Search for the cell housing the specified text and yield its [X, Y] center coordinate. 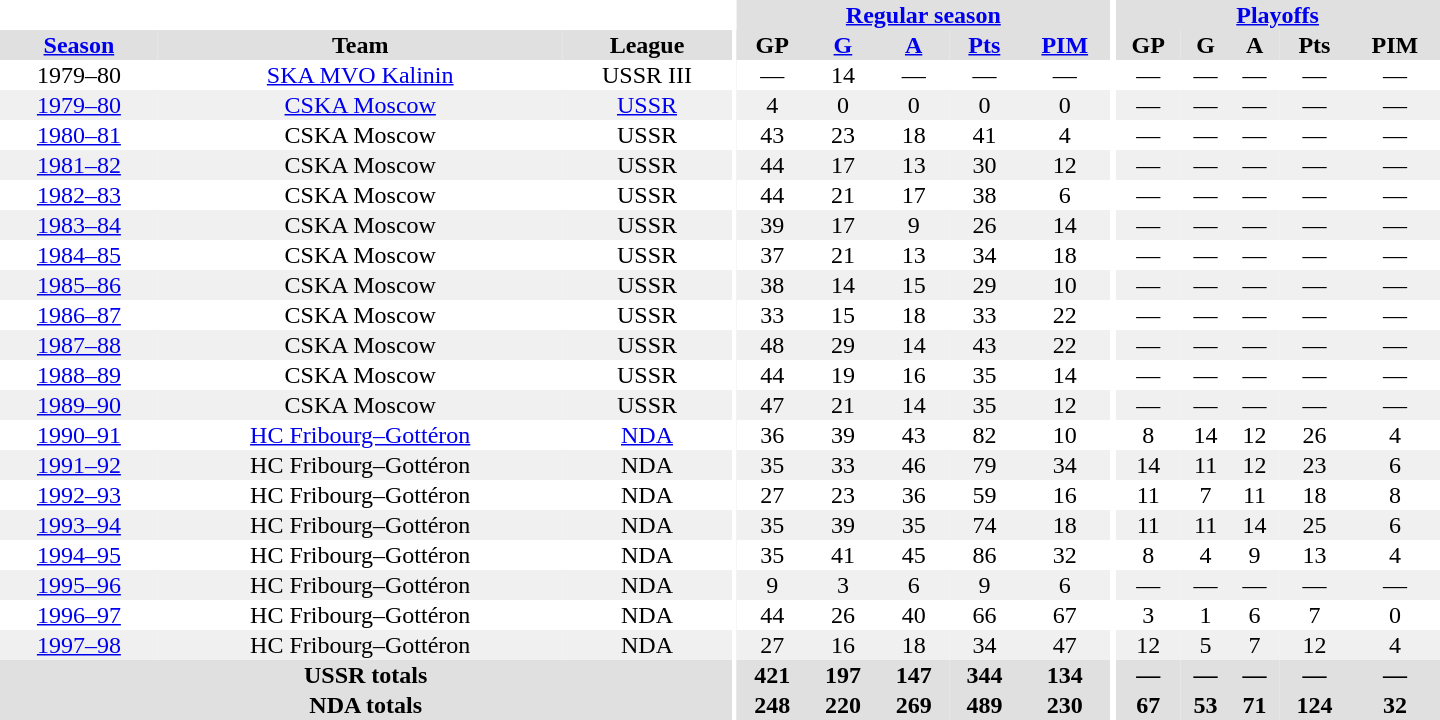
1987–88 [79, 345]
1988–89 [79, 375]
1991–92 [79, 465]
1985–86 [79, 285]
Regular season [924, 15]
82 [984, 435]
66 [984, 615]
19 [844, 375]
46 [914, 465]
248 [772, 705]
40 [914, 615]
1995–96 [79, 585]
30 [984, 165]
37 [772, 255]
220 [844, 705]
1993–94 [79, 525]
1992–93 [79, 495]
1982–83 [79, 195]
1990–91 [79, 435]
League [648, 45]
197 [844, 675]
124 [1314, 705]
489 [984, 705]
1984–85 [79, 255]
5 [1206, 645]
1980–81 [79, 135]
1986–87 [79, 315]
421 [772, 675]
45 [914, 555]
1983–84 [79, 225]
Team [360, 45]
230 [1065, 705]
71 [1254, 705]
USSR totals [366, 675]
NDA totals [366, 705]
1981–82 [79, 165]
1989–90 [79, 405]
1997–98 [79, 645]
59 [984, 495]
134 [1065, 675]
344 [984, 675]
74 [984, 525]
25 [1314, 525]
53 [1206, 705]
1994–95 [79, 555]
Playoffs [1278, 15]
147 [914, 675]
79 [984, 465]
SKA MVO Kalinin [360, 75]
86 [984, 555]
Season [79, 45]
1 [1206, 615]
269 [914, 705]
1996–97 [79, 615]
48 [772, 345]
USSR III [648, 75]
